Locate the cell with the specified text and output its [X, Y] center coordinate. 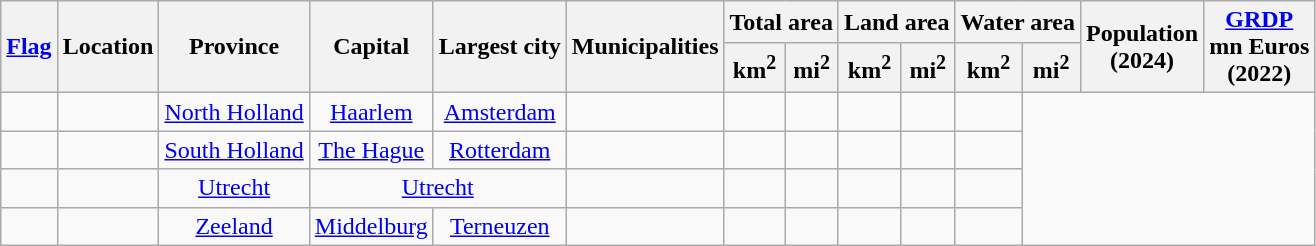
Water area [1018, 22]
Municipalities [645, 47]
Middelburg [371, 226]
Capital [371, 47]
Population (2024) [1142, 47]
Flag [29, 47]
Province [234, 47]
South Holland [234, 150]
North Holland [234, 112]
Total area [781, 22]
Zeeland [234, 226]
Amsterdam [500, 112]
GRDP mn Euros(2022) [1260, 47]
The Hague [371, 150]
Location [108, 47]
Land area [896, 22]
Terneuzen [500, 226]
Largest city [500, 47]
Haarlem [371, 112]
Rotterdam [500, 150]
